Output the (X, Y) coordinate of the center of the cell containing the given text.  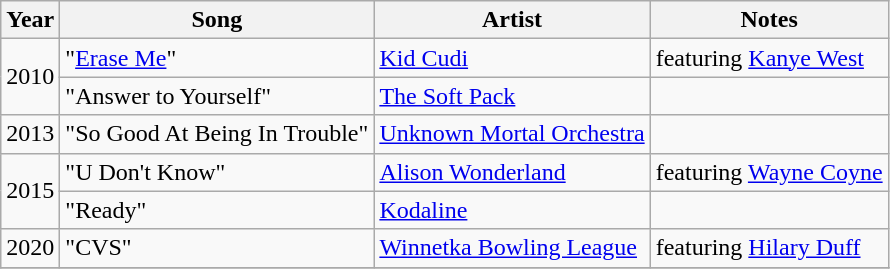
featuring Kanye West (769, 58)
Unknown Mortal Orchestra (512, 134)
Kid Cudi (512, 58)
Winnetka Bowling League (512, 248)
2015 (30, 191)
"Ready" (217, 210)
"So Good At Being In Trouble" (217, 134)
2013 (30, 134)
featuring Wayne Coyne (769, 172)
Year (30, 20)
2020 (30, 248)
2010 (30, 77)
"U Don't Know" (217, 172)
"Answer to Yourself" (217, 96)
Song (217, 20)
"CVS" (217, 248)
Notes (769, 20)
Kodaline (512, 210)
The Soft Pack (512, 96)
Artist (512, 20)
Alison Wonderland (512, 172)
featuring Hilary Duff (769, 248)
"Erase Me" (217, 58)
